Pinpoint the cell where the given text exists, returning its (x, y) midpoint coordinate. 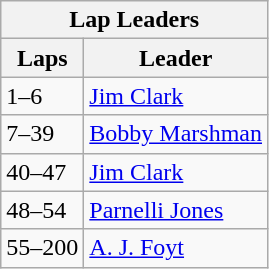
Parnelli Jones (176, 210)
Leader (176, 58)
40–47 (42, 172)
55–200 (42, 248)
Laps (42, 58)
A. J. Foyt (176, 248)
Lap Leaders (134, 20)
Bobby Marshman (176, 134)
48–54 (42, 210)
7–39 (42, 134)
1–6 (42, 96)
